Provide the [X, Y] coordinate of the cell's center where the given text is located.  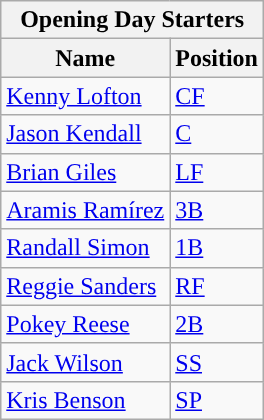
Kenny Lofton [86, 96]
CF [217, 96]
1B [217, 248]
3B [217, 210]
Jason Kendall [86, 134]
Reggie Sanders [86, 286]
Name [86, 58]
2B [217, 324]
Kris Benson [86, 400]
SP [217, 400]
Aramis Ramírez [86, 210]
SS [217, 362]
C [217, 134]
LF [217, 172]
Jack Wilson [86, 362]
Pokey Reese [86, 324]
RF [217, 286]
Opening Day Starters [132, 20]
Brian Giles [86, 172]
Position [217, 58]
Randall Simon [86, 248]
